Locate the cell with the specified text and output its [X, Y] center coordinate. 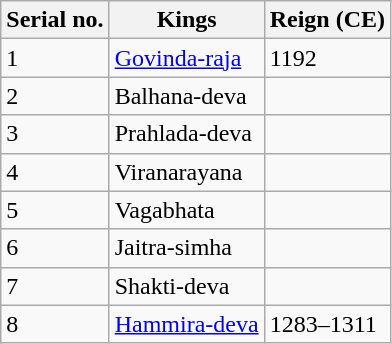
2 [55, 96]
1192 [327, 58]
Prahlada-deva [186, 134]
Kings [186, 20]
3 [55, 134]
1 [55, 58]
Govinda-raja [186, 58]
Shakti-deva [186, 286]
7 [55, 286]
Reign (CE) [327, 20]
Serial no. [55, 20]
1283–1311 [327, 324]
Hammira-deva [186, 324]
Jaitra-simha [186, 248]
5 [55, 210]
Vagabhata [186, 210]
Balhana-deva [186, 96]
Viranarayana [186, 172]
4 [55, 172]
8 [55, 324]
6 [55, 248]
